Pinpoint the cell where the given text exists, returning its (X, Y) midpoint coordinate. 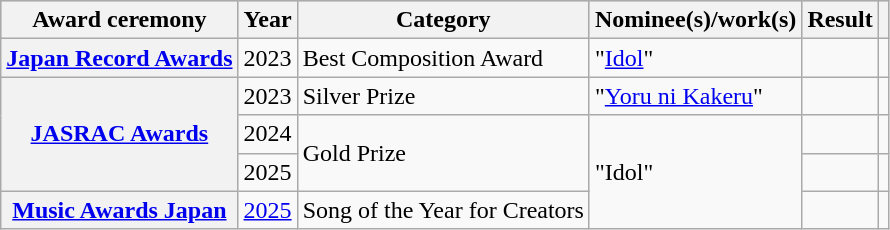
Song of the Year for Creators (443, 210)
Gold Prize (443, 153)
Best Composition Award (443, 58)
JASRAC Awards (120, 134)
2024 (268, 134)
Year (268, 20)
Award ceremony (120, 20)
Result (840, 20)
Nominee(s)/work(s) (695, 20)
Silver Prize (443, 96)
Music Awards Japan (120, 210)
Category (443, 20)
Japan Record Awards (120, 58)
"Yoru ni Kakeru" (695, 96)
